Capture the cell that displays the provided text and extract its [x, y] central coordinate. 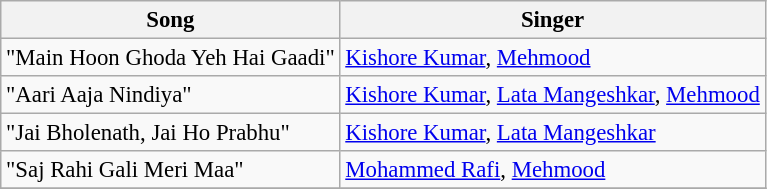
Song [170, 20]
Kishore Kumar, Mehmood [552, 58]
"Saj Rahi Gali Meri Maa" [170, 170]
Mohammed Rafi, Mehmood [552, 170]
Singer [552, 20]
"Aari Aaja Nindiya" [170, 95]
"Main Hoon Ghoda Yeh Hai Gaadi" [170, 58]
Kishore Kumar, Lata Mangeshkar [552, 133]
"Jai Bholenath, Jai Ho Prabhu" [170, 133]
Kishore Kumar, Lata Mangeshkar, Mehmood [552, 95]
